Detect which cell encompasses the target text, then output its (X, Y) center coordinate. 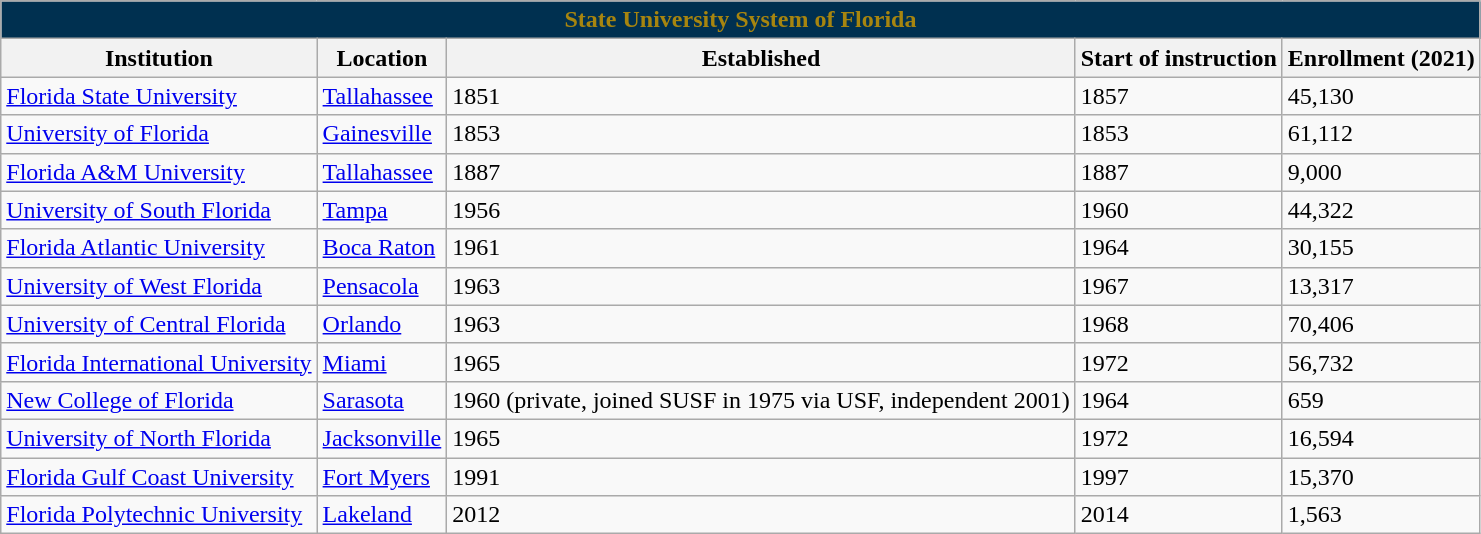
13,317 (1381, 286)
University of North Florida (159, 438)
Florida Atlantic University (159, 248)
70,406 (1381, 324)
Sarasota (382, 400)
659 (1381, 400)
44,322 (1381, 210)
9,000 (1381, 172)
2012 (761, 515)
Gainesville (382, 134)
2014 (1178, 515)
University of West Florida (159, 286)
1968 (1178, 324)
45,130 (1381, 96)
Location (382, 58)
Orlando (382, 324)
Florida International University (159, 362)
1997 (1178, 477)
30,155 (1381, 248)
1961 (761, 248)
Florida Gulf Coast University (159, 477)
1960 (1178, 210)
1956 (761, 210)
University of South Florida (159, 210)
Tampa (382, 210)
16,594 (1381, 438)
1960 (private, joined SUSF in 1975 via USF, independent 2001) (761, 400)
Boca Raton (382, 248)
56,732 (1381, 362)
1857 (1178, 96)
1,563 (1381, 515)
Miami (382, 362)
Florida A&M University (159, 172)
Florida Polytechnic University (159, 515)
Florida State University (159, 96)
1991 (761, 477)
Fort Myers (382, 477)
Enrollment (2021) (1381, 58)
Established (761, 58)
1851 (761, 96)
Pensacola (382, 286)
Institution (159, 58)
61,112 (1381, 134)
University of Florida (159, 134)
State University System of Florida (740, 20)
Lakeland (382, 515)
University of Central Florida (159, 324)
New College of Florida (159, 400)
1967 (1178, 286)
Start of instruction (1178, 58)
Jacksonville (382, 438)
15,370 (1381, 477)
